Scan for the cell matching the given text and deliver its (X, Y) coordinate at center. 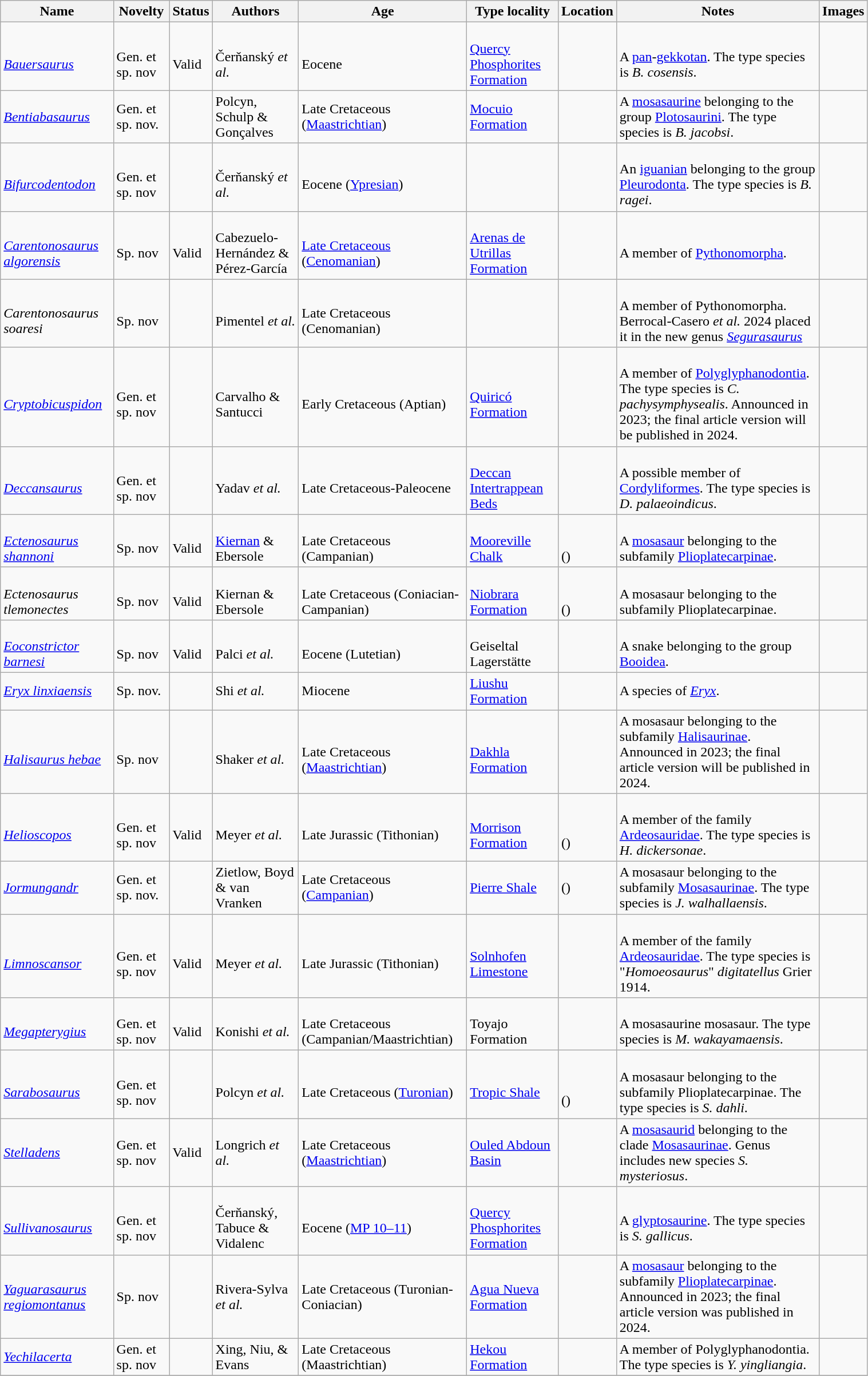
Ectenosaurus shannoni (57, 541)
Type locality (513, 11)
Miocene (383, 691)
Images (843, 11)
Yadav et al. (255, 481)
An iguanian belonging to the group Pleurodonta. The type species is B. ragei. (718, 177)
Novelty (141, 11)
Late Cretaceous (Turonian) (383, 1085)
Late Cretaceous (Coniacian-Campanian) (383, 593)
Carentonosaurus soaresi (57, 314)
Carvalho & Santucci (255, 397)
A member of Polyglyphanodontia. The type species is Y. yingliangia. (718, 1357)
Helioscopos (57, 827)
Shaker et al. (255, 751)
Quiricó Formation (513, 397)
A member of the family Ardeosauridae. The type species is "Homoeosaurus" digitatellus Grier 1914. (718, 956)
Niobrara Formation (513, 593)
A mosasaur belonging to the subfamily Mosasaurinae. The type species is J. walhallaensis. (718, 888)
Liushu Formation (513, 691)
Konishi et al. (255, 1024)
Zietlow, Boyd & van Vranken (255, 888)
Late Cretaceous-Paleocene (383, 481)
Megapterygius (57, 1024)
Limnoscansor (57, 956)
Deccan Intertrappean Beds (513, 481)
Tropic Shale (513, 1085)
Cabezuelo-Hernández & Pérez-García (255, 245)
Dakhla Formation (513, 751)
A mosasaur belonging to the subfamily Plioplatecarpinae. Announced in 2023; the final article version was published in 2024. (718, 1296)
Mooreville Chalk (513, 541)
Late Cretaceous (Turonian-Coniacian) (383, 1296)
Sarabosaurus (57, 1085)
Status (191, 11)
A mosasaurine belonging to the group Plotosaurini. The type species is B. jacobsi. (718, 117)
Bifurcodentodon (57, 177)
A pan-gekkotan. The type species is B. cosensis. (718, 56)
Location (588, 11)
Eocene (Ypresian) (383, 177)
Ectenosaurus tlemonectes (57, 593)
Authors (255, 11)
Late Cretaceous (Campanian/Maastrichtian) (383, 1024)
Halisaurus hebae (57, 751)
Age (383, 11)
A mosasaur belonging to the subfamily Plioplatecarpinae. The type species is S. dahli. (718, 1085)
A member of Pythonomorpha. Berrocal-Casero et al. 2024 placed it in the new genus Segurasaurus (718, 314)
A snake belonging to the group Booidea. (718, 646)
Eocene (383, 56)
Eocene (MP 10–11) (383, 1221)
Eoconstrictor barnesi (57, 646)
Polcyn et al. (255, 1085)
Arenas de Utrillas Formation (513, 245)
Bauersaurus (57, 56)
A member of Polyglyphanodontia. The type species is C. pachysymphysealis. Announced in 2023; the final article version will be published in 2024. (718, 397)
Toyajo Formation (513, 1024)
Čerňanský, Tabuce & Vidalenc (255, 1221)
A member of the family Ardeosauridae. The type species is H. dickersonae. (718, 827)
Agua Nueva Formation (513, 1296)
Yechilacerta (57, 1357)
Bentiabasaurus (57, 117)
Stelladens (57, 1152)
A mosasaurid belonging to the clade Mosasaurinae. Genus includes new species S. mysteriosus. (718, 1152)
A member of Pythonomorpha. (718, 245)
Notes (718, 11)
Hekou Formation (513, 1357)
Morrison Formation (513, 827)
Polcyn, Schulp & Gonçalves (255, 117)
A mosasaur belonging to the subfamily Halisaurinae. Announced in 2023; the final article version will be published in 2024. (718, 751)
Shi et al. (255, 691)
Early Cretaceous (Aptian) (383, 397)
Cryptobicuspidon (57, 397)
Yaguarasaurus regiomontanus (57, 1296)
Name (57, 11)
Rivera-Sylva et al. (255, 1296)
Mocuio Formation (513, 117)
Solnhofen Limestone (513, 956)
Pierre Shale (513, 888)
Xing, Niu, & Evans (255, 1357)
A glyptosaurine. The type species is S. gallicus. (718, 1221)
Deccansaurus (57, 481)
A mosasaurine mosasaur. The type species is M. wakayamaensis. (718, 1024)
Ouled Abdoun Basin (513, 1152)
Longrich et al. (255, 1152)
A possible member of Cordyliformes. The type species is D. palaeoindicus. (718, 481)
Carentonosaurus algorensis (57, 245)
Sullivanosaurus (57, 1221)
Eryx linxiaensis (57, 691)
Pimentel et al. (255, 314)
Geiseltal Lagerstätte (513, 646)
Jormungandr (57, 888)
A species of Eryx. (718, 691)
Sp. nov. (141, 691)
Palci et al. (255, 646)
Eocene (Lutetian) (383, 646)
